Find where the given text appears and provide that cell's center as [X, Y] coordinate. 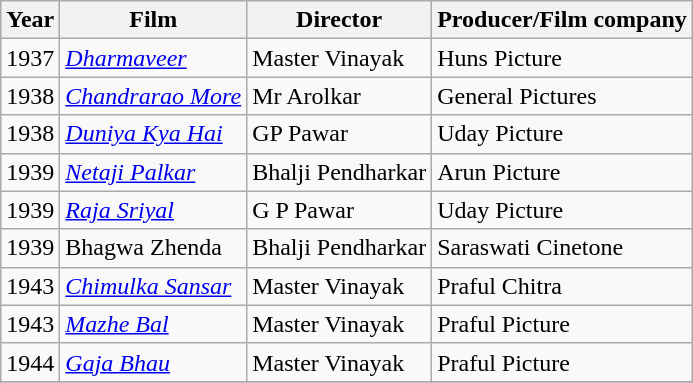
Saraswati Cinetone [562, 248]
Dharmaveer [154, 58]
1944 [30, 362]
Film [154, 20]
Praful Chitra [562, 286]
General Pictures [562, 96]
Duniya Kya Hai [154, 134]
1937 [30, 58]
Year [30, 20]
Gaja Bhau [154, 362]
Mazhe Bal [154, 324]
Chandrarao More [154, 96]
Raja Sriyal [154, 210]
Netaji Palkar [154, 172]
Chimulka Sansar [154, 286]
Producer/Film company [562, 20]
Arun Picture [562, 172]
Mr Arolkar [340, 96]
G P Pawar [340, 210]
GP Pawar [340, 134]
Huns Picture [562, 58]
Director [340, 20]
Bhagwa Zhenda [154, 248]
